Return the [x, y] coordinate for the center point of the cell that contains the specified text.  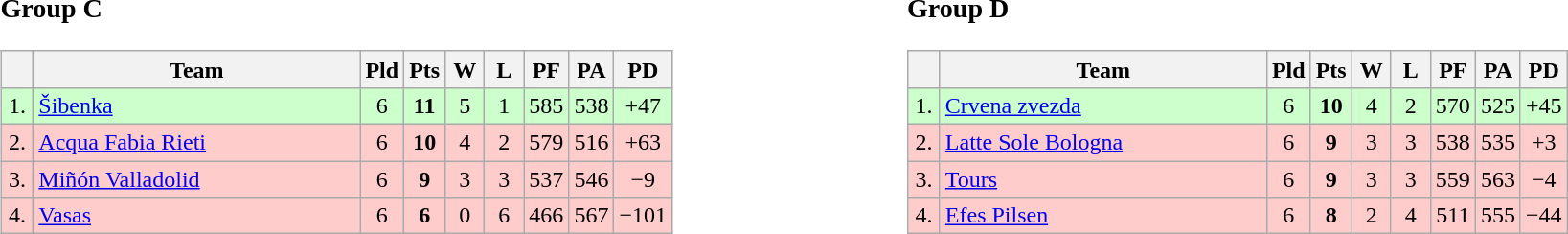
−44 [1544, 216]
0 [466, 216]
8 [1331, 216]
Acqua Fabia Rieti [197, 143]
511 [1452, 216]
Tours [1103, 179]
546 [592, 179]
−9 [644, 179]
525 [1498, 105]
559 [1452, 179]
563 [1498, 179]
555 [1498, 216]
+3 [1544, 143]
+63 [644, 143]
−4 [1544, 179]
+45 [1544, 105]
+47 [644, 105]
Šibenka [197, 105]
570 [1452, 105]
5 [466, 105]
466 [546, 216]
Crvena zvezda [1103, 105]
Efes Pilsen [1103, 216]
535 [1498, 143]
−101 [644, 216]
516 [592, 143]
579 [546, 143]
Miñón Valladolid [197, 179]
567 [592, 216]
Vasas [197, 216]
1 [504, 105]
Latte Sole Bologna [1103, 143]
537 [546, 179]
585 [546, 105]
11 [425, 105]
